From the cell containing the given text, extract its center point as (X, Y) coordinate. 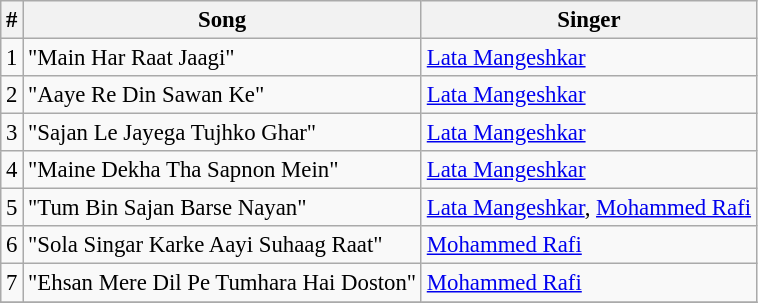
"Sajan Le Jayega Tujhko Ghar" (222, 133)
Lata Mangeshkar, Mohammed Rafi (588, 208)
Song (222, 20)
3 (12, 133)
"Sola Singar Karke Aayi Suhaag Raat" (222, 245)
# (12, 20)
"Tum Bin Sajan Barse Nayan" (222, 208)
Singer (588, 20)
"Ehsan Mere Dil Pe Tumhara Hai Doston" (222, 283)
4 (12, 170)
"Aaye Re Din Sawan Ke" (222, 95)
7 (12, 283)
2 (12, 95)
"Maine Dekha Tha Sapnon Mein" (222, 170)
6 (12, 245)
"Main Har Raat Jaagi" (222, 58)
1 (12, 58)
5 (12, 208)
